Output the (x, y) coordinate of the center of the cell containing the given text.  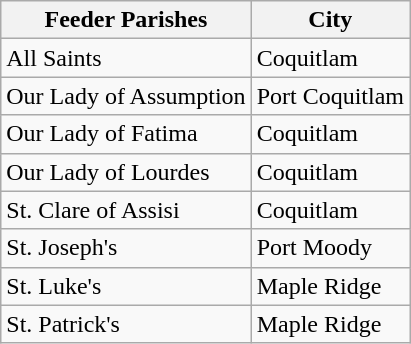
Our Lady of Lourdes (126, 172)
St. Joseph's (126, 248)
Our Lady of Assumption (126, 96)
Port Moody (330, 248)
St. Patrick's (126, 324)
Our Lady of Fatima (126, 134)
City (330, 20)
All Saints (126, 58)
St. Luke's (126, 286)
Port Coquitlam (330, 96)
Feeder Parishes (126, 20)
St. Clare of Assisi (126, 210)
